Return the (X, Y) coordinate for the center point of the cell that contains the specified text.  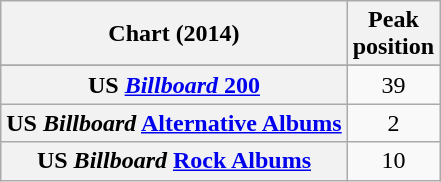
2 (393, 123)
US Billboard 200 (174, 85)
US Billboard Rock Albums (174, 161)
39 (393, 85)
US Billboard Alternative Albums (174, 123)
Chart (2014) (174, 34)
10 (393, 161)
Peakposition (393, 34)
